Output the (X, Y) coordinate of the center of the cell containing the given text.  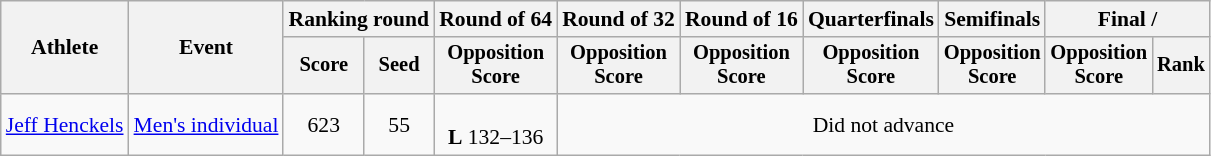
623 (324, 124)
Score (324, 66)
Seed (399, 66)
55 (399, 124)
Quarterfinals (871, 19)
L 132–136 (496, 124)
Round of 16 (742, 19)
Semifinals (992, 19)
Final / (1127, 19)
Did not advance (884, 124)
Men's individual (206, 124)
Event (206, 48)
Jeff Henckels (65, 124)
Ranking round (358, 19)
Athlete (65, 48)
Round of 64 (496, 19)
Round of 32 (618, 19)
Rank (1181, 66)
